Determine the (X, Y) coordinate at the center of the cell enclosing the given text.  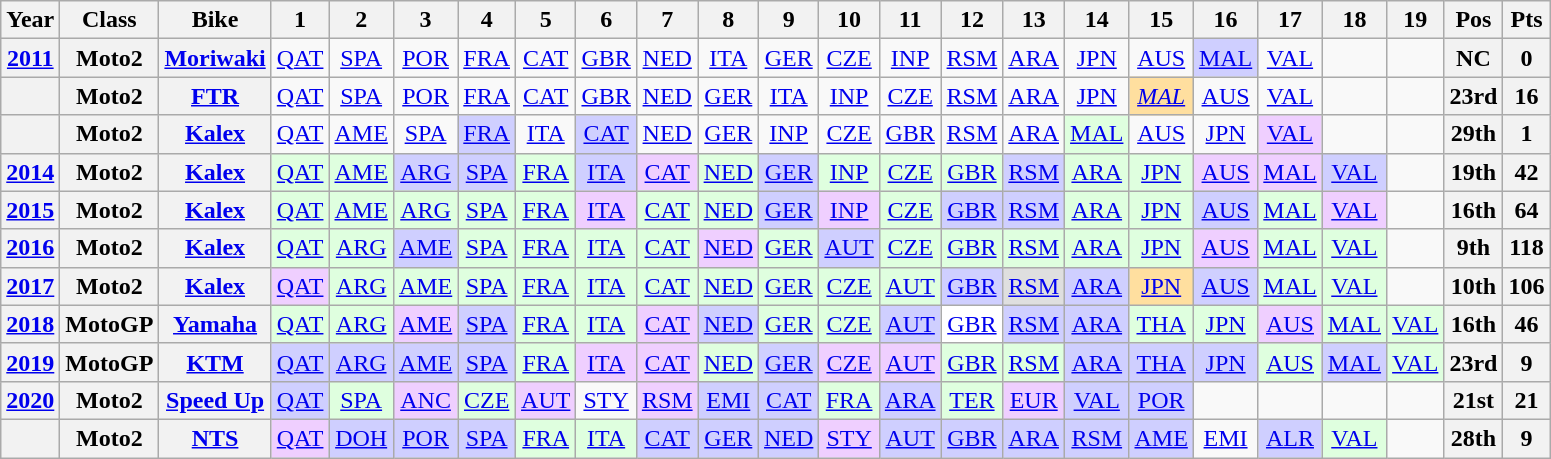
Bike (215, 20)
17 (1290, 20)
2017 (30, 286)
18 (1354, 20)
Pos (1474, 20)
Class (110, 20)
2020 (30, 400)
Speed Up (215, 400)
2016 (30, 248)
118 (1526, 248)
NC (1474, 58)
ANC (425, 400)
Moriwaki (215, 58)
2015 (30, 210)
ALR (1290, 438)
21 (1526, 400)
6 (606, 20)
2018 (30, 324)
46 (1526, 324)
29th (1474, 134)
14 (1097, 20)
Pts (1526, 20)
8 (728, 20)
KTM (215, 362)
19th (1474, 172)
13 (1034, 20)
TER (972, 400)
2011 (30, 58)
Year (30, 20)
21st (1474, 400)
Yamaha (215, 324)
NTS (215, 438)
19 (1416, 20)
9th (1474, 248)
42 (1526, 172)
2019 (30, 362)
2014 (30, 172)
FTR (215, 96)
64 (1526, 210)
12 (972, 20)
106 (1526, 286)
4 (487, 20)
DOH (361, 438)
7 (667, 20)
0 (1526, 58)
5 (546, 20)
28th (1474, 438)
10 (849, 20)
15 (1161, 20)
3 (425, 20)
11 (910, 20)
2 (361, 20)
EUR (1034, 400)
10th (1474, 286)
